Output the (X, Y) coordinate of the center of the cell containing the given text.  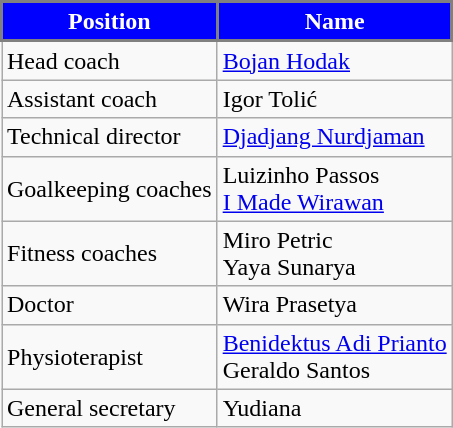
Goalkeeping coaches (110, 188)
Assistant coach (110, 99)
General secretary (110, 408)
Djadjang Nurdjaman (334, 137)
Fitness coaches (110, 254)
Yudiana (334, 408)
Head coach (110, 60)
Technical director (110, 137)
Physioterapist (110, 356)
Miro Petric Yaya Sunarya (334, 254)
Benidektus Adi Prianto Geraldo Santos (334, 356)
Name (334, 22)
Igor Tolić (334, 99)
Doctor (110, 305)
Luizinho Passos I Made Wirawan (334, 188)
Bojan Hodak (334, 60)
Position (110, 22)
Wira Prasetya (334, 305)
